Return [X, Y] of the center of cell containing provided text 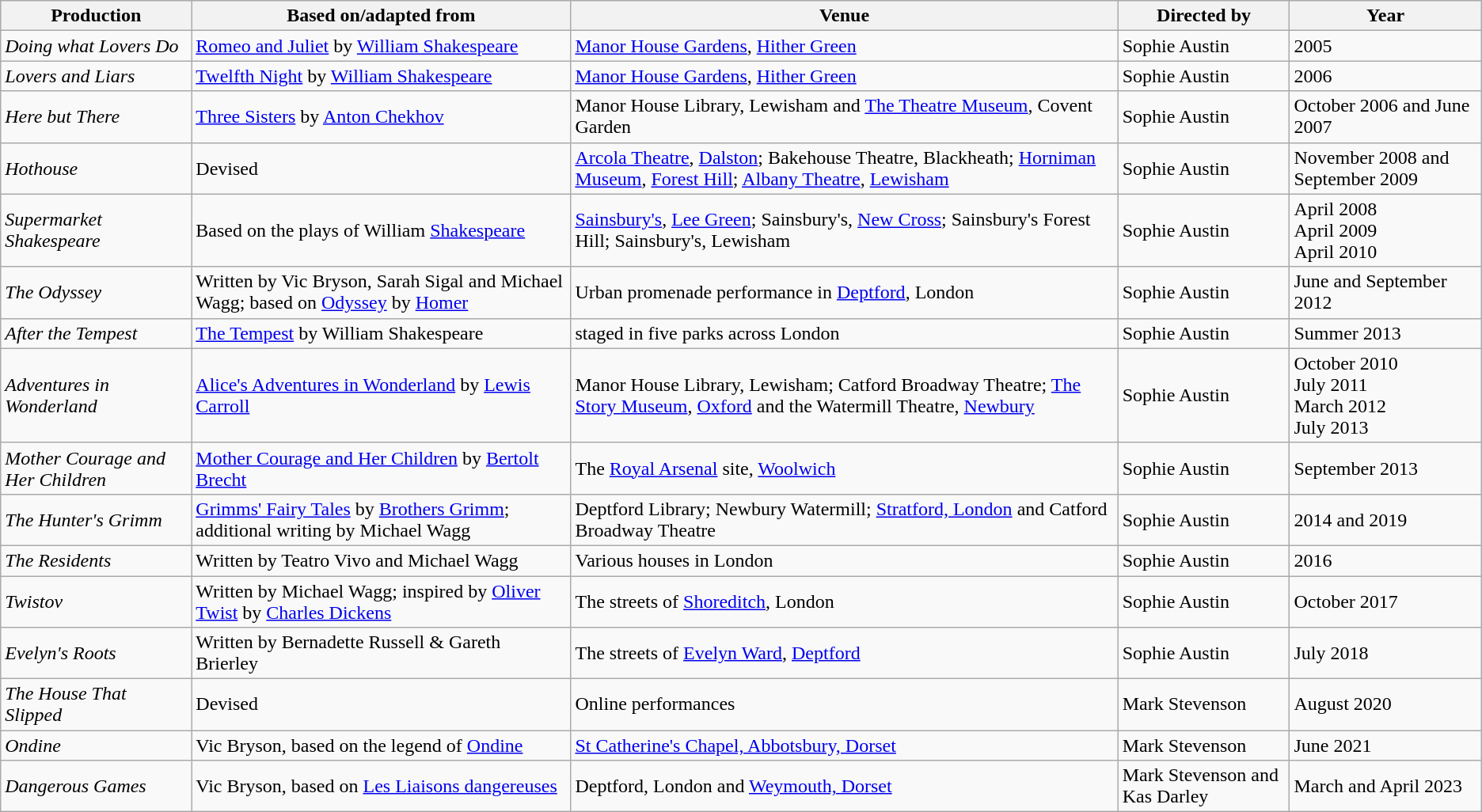
April 2008April 2009April 2010 [1385, 230]
August 2020 [1385, 704]
Alice's Adventures in Wonderland by Lewis Carroll [382, 396]
Based on/adapted from [382, 16]
Online performances [844, 704]
Three Sisters by Anton Chekhov [382, 117]
Production [97, 16]
2016 [1385, 560]
The Royal Arsenal site, Woolwich [844, 469]
St Catherine's Chapel, Abbotsbury, Dorset [844, 746]
The House That Slipped [97, 704]
2005 [1385, 46]
Mother Courage and Her Children by Bertolt Brecht [382, 469]
Mother Courage and Her Children [97, 469]
October 2006 and June 2007 [1385, 117]
March and April 2023 [1385, 787]
Written by Teatro Vivo and Michael Wagg [382, 560]
The Odyssey [97, 293]
Adventures in Wonderland [97, 396]
June 2021 [1385, 746]
The Hunter's Grimm [97, 519]
October 2017 [1385, 601]
Twelfth Night by William Shakespeare [382, 76]
Deptford, London and Weymouth, Dorset [844, 787]
Mark Stevenson and Kas Darley [1203, 787]
November 2008 and September 2009 [1385, 168]
Hothouse [97, 168]
The Residents [97, 560]
Manor House Library, Lewisham; Catford Broadway Theatre; The Story Museum, Oxford and the Watermill Theatre, Newbury [844, 396]
After the Tempest [97, 333]
The Tempest by William Shakespeare [382, 333]
The streets of Shoreditch, London [844, 601]
Supermarket Shakespeare [97, 230]
Doing what Lovers Do [97, 46]
Sainsbury's, Lee Green; Sainsbury's, New Cross; Sainsbury's Forest Hill; Sainsbury's, Lewisham [844, 230]
Arcola Theatre, Dalston; Bakehouse Theatre, Blackheath; Horniman Museum, Forest Hill; Albany Theatre, Lewisham [844, 168]
October 2010July 2011March 2012July 2013 [1385, 396]
June and September 2012 [1385, 293]
Vic Bryson, based on the legend of Ondine [382, 746]
Urban promenade performance in Deptford, London [844, 293]
Summer 2013 [1385, 333]
Written by Michael Wagg; inspired by Oliver Twist by Charles Dickens [382, 601]
Evelyn's Roots [97, 654]
2014 and 2019 [1385, 519]
Deptford Library; Newbury Watermill; Stratford, London and Catford Broadway Theatre [844, 519]
Directed by [1203, 16]
Based on the plays of William Shakespeare [382, 230]
2006 [1385, 76]
Twistov [97, 601]
Various houses in London [844, 560]
Grimms' Fairy Tales by Brothers Grimm; additional writing by Michael Wagg [382, 519]
Manor House Library, Lewisham and The Theatre Museum, Covent Garden [844, 117]
staged in five parks across London [844, 333]
Ondine [97, 746]
Written by Vic Bryson, Sarah Sigal and Michael Wagg; based on Odyssey by Homer [382, 293]
Venue [844, 16]
Romeo and Juliet by William Shakespeare [382, 46]
Vic Bryson, based on Les Liaisons dangereuses [382, 787]
July 2018 [1385, 654]
Dangerous Games [97, 787]
The streets of Evelyn Ward, Deptford [844, 654]
Written by Bernadette Russell & Gareth Brierley [382, 654]
Lovers and Liars [97, 76]
Year [1385, 16]
Here but There [97, 117]
September 2013 [1385, 469]
